Locate the cell with the specified text and output its [x, y] center coordinate. 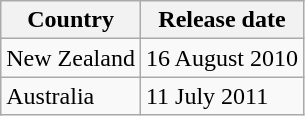
New Zealand [71, 58]
Australia [71, 96]
11 July 2011 [222, 96]
Country [71, 20]
16 August 2010 [222, 58]
Release date [222, 20]
